Return [x, y] of the center of cell containing provided text 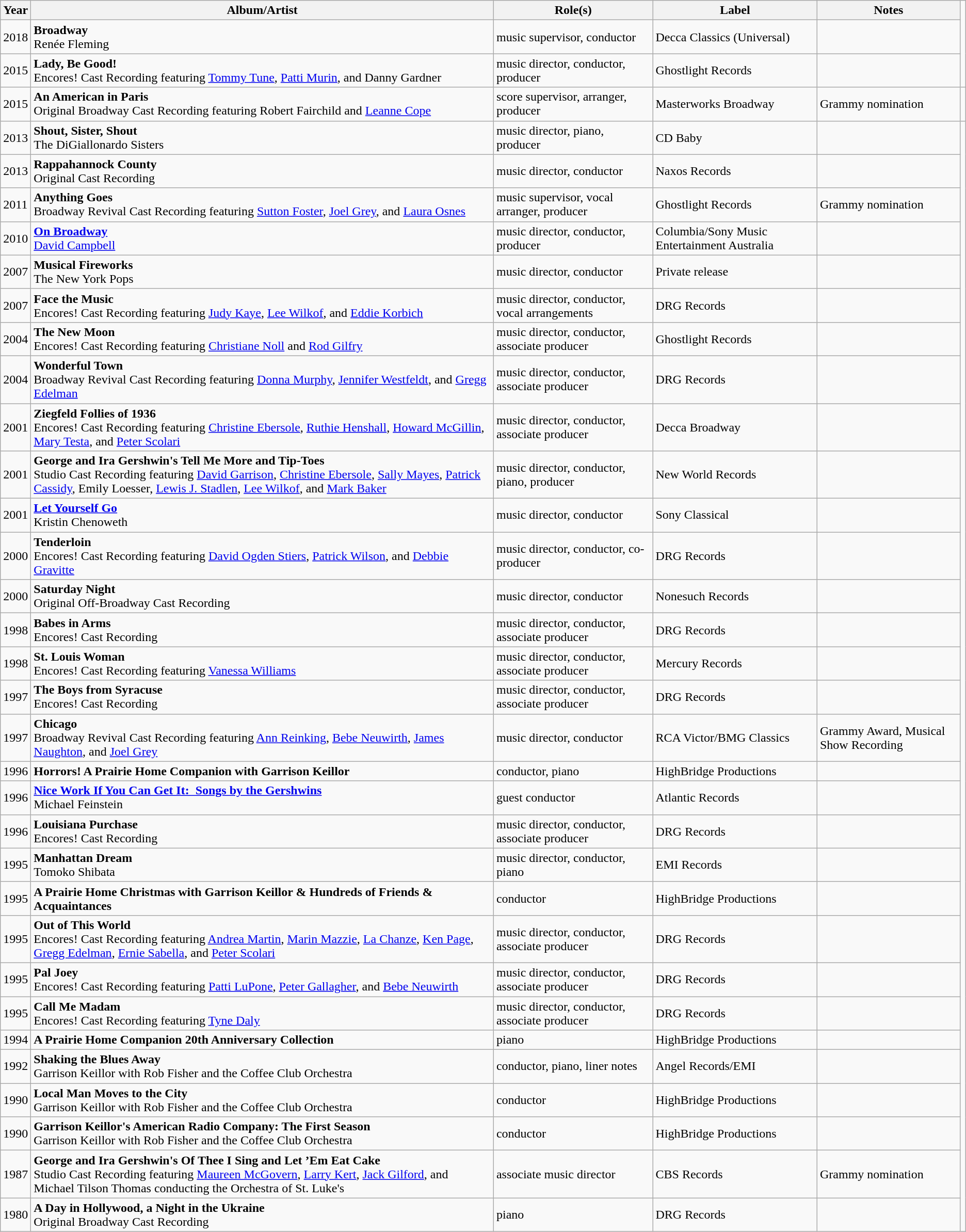
1994 [15, 1040]
EMI Records [735, 865]
Lady, Be Good!Encores! Cast Recording featuring Tommy Tune, Patti Murin, and Danny Gardner [262, 70]
1987 [15, 1174]
score supervisor, arranger, producer [573, 104]
Garrison Keillor's American Radio Company: The First SeasonGarrison Keillor with Rob Fisher and the Coffee Club Orchestra [262, 1133]
Sony Classical [735, 515]
Horrors! A Prairie Home Companion with Garrison Keillor [262, 771]
conductor, piano [573, 771]
Pal JoeyEncores! Cast Recording featuring Patti LuPone, Peter Gallagher, and Bebe Neuwirth [262, 980]
New World Records [735, 475]
music director, conductor, piano [573, 865]
Nonesuch Records [735, 597]
2011 [15, 204]
1980 [15, 1215]
Decca Classics (Universal) [735, 37]
Babes in ArmsEncores! Cast Recording [262, 630]
Louisiana PurchaseEncores! Cast Recording [262, 831]
Face the MusicEncores! Cast Recording featuring Judy Kaye, Lee Wilkof, and Eddie Korbich [262, 306]
A Prairie Home Christmas with Garrison Keillor & Hundreds of Friends & Acquaintances [262, 898]
conductor, piano, liner notes [573, 1066]
TenderloinEncores! Cast Recording featuring David Ogden Stiers, Patrick Wilson, and Debbie Gravitte [262, 556]
Columbia/Sony Music Entertainment Australia [735, 238]
Nice Work If You Can Get It: Songs by the GershwinsMichael Feinstein [262, 798]
Year [15, 10]
Role(s) [573, 10]
Angel Records/EMI [735, 1066]
The Boys from SyracuseEncores! Cast Recording [262, 697]
CBS Records [735, 1174]
Atlantic Records [735, 798]
St. Louis WomanEncores! Cast Recording featuring Vanessa Williams [262, 664]
Grammy Award, Musical Show Recording [889, 738]
Call Me MadamEncores! Cast Recording featuring Tyne Daly [262, 1013]
2018 [15, 37]
music director, conductor, piano, producer [573, 475]
Shaking the Blues AwayGarrison Keillor with Rob Fisher and the Coffee Club Orchestra [262, 1066]
Shout, Sister, ShoutThe DiGiallonardo Sisters [262, 137]
CD Baby [735, 137]
ChicagoBroadway Revival Cast Recording featuring Ann Reinking, Bebe Neuwirth, James Naughton, and Joel Grey [262, 738]
Mercury Records [735, 664]
Naxos Records [735, 171]
An American in ParisOriginal Broadway Cast Recording featuring Robert Fairchild and Leanne Cope [262, 104]
Saturday NightOriginal Off-Broadway Cast Recording [262, 597]
Notes [889, 10]
The New MoonEncores! Cast Recording featuring Christiane Noll and Rod Gilfry [262, 339]
guest conductor [573, 798]
On BroadwayDavid Campbell [262, 238]
RCA Victor/BMG Classics [735, 738]
music director, conductor, co-producer [573, 556]
music director, conductor, vocal arrangements [573, 306]
Let Yourself GoKristin Chenoweth [262, 515]
A Day in Hollywood, a Night in the UkraineOriginal Broadway Cast Recording [262, 1215]
Manhattan DreamTomoko Shibata [262, 865]
music director, piano, producer [573, 137]
BroadwayRenée Fleming [262, 37]
Decca Broadway [735, 427]
Anything GoesBroadway Revival Cast Recording featuring Sutton Foster, Joel Grey, and Laura Osnes [262, 204]
Rappahannock CountyOriginal Cast Recording [262, 171]
Ziegfeld Follies of 1936Encores! Cast Recording featuring Christine Ebersole, Ruthie Henshall, Howard McGillin, Mary Testa, and Peter Scolari [262, 427]
music supervisor, vocal arranger, producer [573, 204]
Masterworks Broadway [735, 104]
Private release [735, 271]
A Prairie Home Companion 20th Anniversary Collection [262, 1040]
Musical FireworksThe New York Pops [262, 271]
Album/Artist [262, 10]
Local Man Moves to the CityGarrison Keillor with Rob Fisher and the Coffee Club Orchestra [262, 1100]
Wonderful TownBroadway Revival Cast Recording featuring Donna Murphy, Jennifer Westfeldt, and Gregg Edelman [262, 379]
Out of This WorldEncores! Cast Recording featuring Andrea Martin, Marin Mazzie, La Chanze, Ken Page, Gregg Edelman, Ernie Sabella, and Peter Scolari [262, 939]
1992 [15, 1066]
Label [735, 10]
music supervisor, conductor [573, 37]
2010 [15, 238]
associate music director [573, 1174]
